Extract the (X, Y) coordinate from the center of the cell holding the provided text.  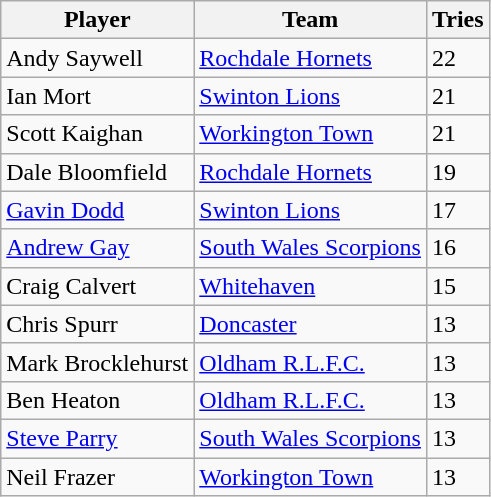
15 (458, 286)
22 (458, 58)
Mark Brocklehurst (98, 362)
Ian Mort (98, 96)
Doncaster (310, 324)
Player (98, 20)
17 (458, 210)
Andrew Gay (98, 248)
Gavin Dodd (98, 210)
Chris Spurr (98, 324)
Tries (458, 20)
Andy Saywell (98, 58)
19 (458, 172)
Team (310, 20)
Scott Kaighan (98, 134)
16 (458, 248)
Ben Heaton (98, 400)
Steve Parry (98, 438)
Dale Bloomfield (98, 172)
Craig Calvert (98, 286)
Neil Frazer (98, 477)
Whitehaven (310, 286)
